Locate the cell with the specified text and output its (X, Y) center coordinate. 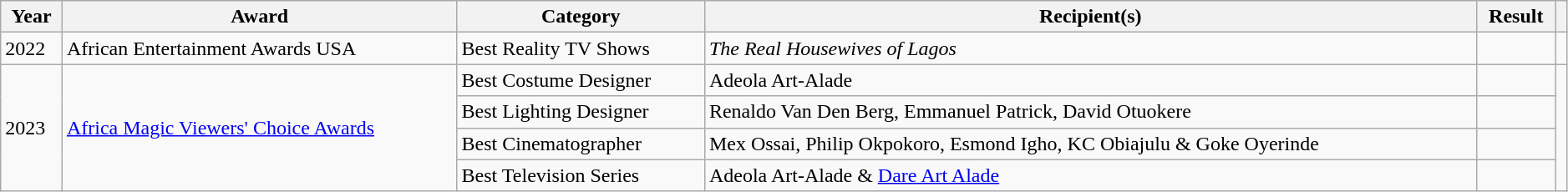
Best Reality TV Shows (581, 48)
Result (1515, 17)
Renaldo Van Den Berg, Emmanuel Patrick, David Otuokere (1090, 112)
Best Lighting Designer (581, 112)
Adeola Art-Alade & Dare Art Alade (1090, 175)
Recipient(s) (1090, 17)
The Real Housewives of Lagos (1090, 48)
Award (259, 17)
Mex Ossai, Philip Okpokoro, Esmond Igho, KC Obiajulu & Goke Oyerinde (1090, 144)
Year (32, 17)
2022 (32, 48)
Best Cinematographer (581, 144)
Africa Magic Viewers' Choice Awards (259, 128)
Category (581, 17)
Adeola Art-Alade (1090, 80)
2023 (32, 128)
Best Television Series (581, 175)
Best Costume Designer (581, 80)
African Entertainment Awards USA (259, 48)
